Locate the cell with the specified text and output its (x, y) center coordinate. 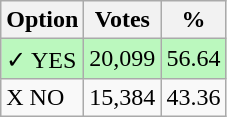
Option (42, 20)
15,384 (122, 97)
Votes (122, 20)
% (194, 20)
56.64 (194, 59)
X NO (42, 97)
20,099 (122, 59)
43.36 (194, 97)
✓ YES (42, 59)
